Return (x, y) of the center of cell containing provided text 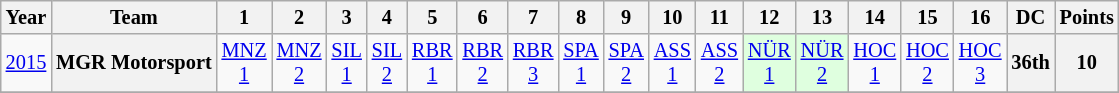
RBR2 (482, 63)
HOC3 (980, 63)
4 (387, 17)
MNZ2 (300, 63)
2015 (26, 63)
13 (822, 17)
Team (134, 17)
6 (482, 17)
MNZ1 (244, 63)
36th (1030, 63)
DC (1030, 17)
8 (580, 17)
NÜR1 (770, 63)
11 (720, 17)
15 (928, 17)
ASS1 (672, 63)
5 (432, 17)
NÜR2 (822, 63)
HOC1 (874, 63)
1 (244, 17)
Year (26, 17)
14 (874, 17)
3 (347, 17)
16 (980, 17)
HOC2 (928, 63)
2 (300, 17)
MGR Motorsport (134, 63)
SIL2 (387, 63)
SPA2 (626, 63)
SIL1 (347, 63)
Points (1087, 17)
RBR1 (432, 63)
9 (626, 17)
12 (770, 17)
SPA1 (580, 63)
RBR3 (533, 63)
ASS2 (720, 63)
7 (533, 17)
